Search for the cell housing the specified text and yield its (X, Y) center coordinate. 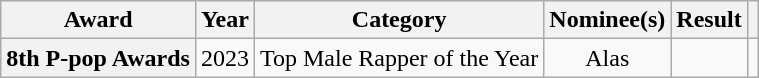
Result (709, 20)
Year (224, 20)
Category (398, 20)
Top Male Rapper of the Year (398, 58)
2023 (224, 58)
Alas (608, 58)
Nominee(s) (608, 20)
Award (98, 20)
8th P-pop Awards (98, 58)
